For the text-containing cell, return its midpoint in [x, y] coordinate format. 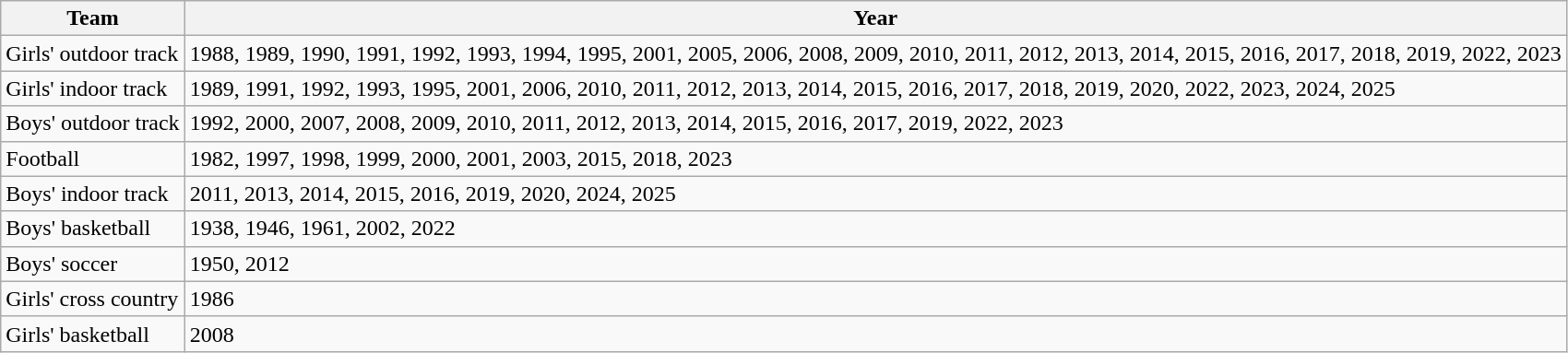
Team [92, 18]
Year [875, 18]
1938, 1946, 1961, 2002, 2022 [875, 229]
Boys' outdoor track [92, 124]
Girls' cross country [92, 299]
1986 [875, 299]
Boys' soccer [92, 264]
Football [92, 159]
Boys' indoor track [92, 194]
Girls' indoor track [92, 88]
Boys' basketball [92, 229]
1988, 1989, 1990, 1991, 1992, 1993, 1994, 1995, 2001, 2005, 2006, 2008, 2009, 2010, 2011, 2012, 2013, 2014, 2015, 2016, 2017, 2018, 2019, 2022, 2023 [875, 53]
2008 [875, 334]
1950, 2012 [875, 264]
1992, 2000, 2007, 2008, 2009, 2010, 2011, 2012, 2013, 2014, 2015, 2016, 2017, 2019, 2022, 2023 [875, 124]
1989, 1991, 1992, 1993, 1995, 2001, 2006, 2010, 2011, 2012, 2013, 2014, 2015, 2016, 2017, 2018, 2019, 2020, 2022, 2023, 2024, 2025 [875, 88]
1982, 1997, 1998, 1999, 2000, 2001, 2003, 2015, 2018, 2023 [875, 159]
Girls' outdoor track [92, 53]
Girls' basketball [92, 334]
2011, 2013, 2014, 2015, 2016, 2019, 2020, 2024, 2025 [875, 194]
